Return the [x, y] coordinate for the center point of the cell that contains the specified text.  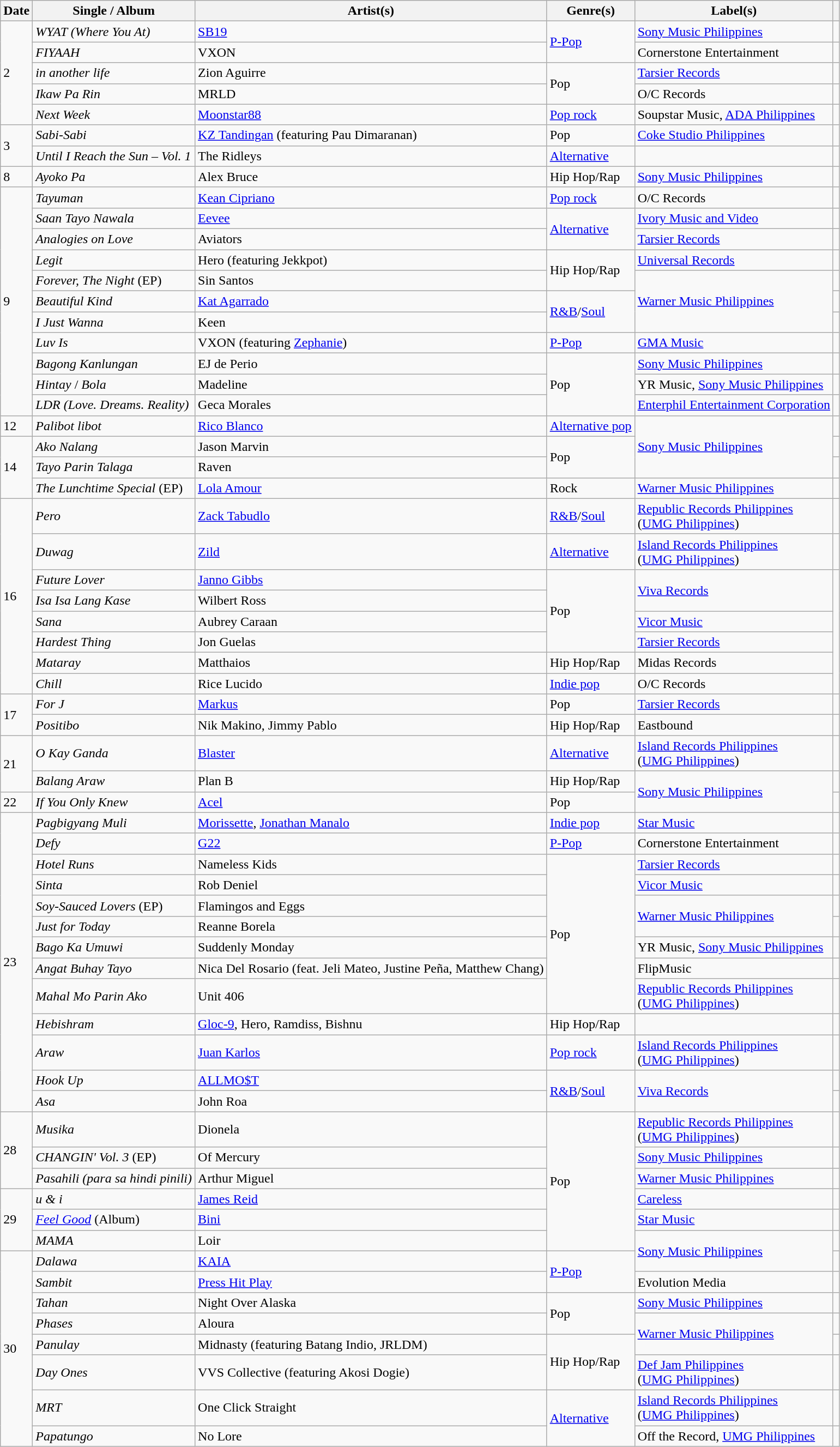
KAIA [371, 1261]
Wilbert Ross [371, 600]
Mataray [114, 663]
Kean Cipriano [371, 197]
Ivory Music and Video [734, 218]
Keen [371, 322]
Janno Gibbs [371, 580]
MRT [114, 1408]
Pasahili (para sa hindi pinili) [114, 1178]
in another life [114, 73]
For J [114, 704]
Balang Araw [114, 781]
Jason Marvin [371, 447]
30 [16, 1348]
WYAT (Where You At) [114, 32]
Markus [371, 704]
O Kay Ganda [114, 753]
Dalawa [114, 1261]
John Roa [371, 1101]
Sana [114, 621]
Loir [371, 1240]
MAMA [114, 1240]
Single / Album [114, 11]
Luv Is [114, 343]
Night Over Alaska [371, 1303]
Defy [114, 843]
Bini [371, 1220]
Beautiful Kind [114, 302]
Morissette, Jonathan Manalo [371, 823]
Midnasty (featuring Batang Indio, JRLDM) [371, 1344]
FlipMusic [734, 968]
Lola Amour [371, 488]
Rico Blanco [371, 426]
Blaster [371, 753]
16 [16, 596]
One Click Straight [371, 1408]
Ako Nalang [114, 447]
Nica Del Rosario (feat. Jeli Mateo, Justine Peña, Matthew Chang) [371, 968]
Musika [114, 1130]
Date [16, 11]
VVS Collective (featuring Akosi Dogie) [371, 1373]
No Lore [371, 1436]
Just for Today [114, 926]
21 [16, 763]
3 [16, 146]
Unit 406 [371, 997]
Careless [734, 1199]
Arthur Miguel [371, 1178]
Madeline [371, 384]
29 [16, 1220]
Aviators [371, 239]
Zack Tabudlo [371, 516]
Pagbigyang Muli [114, 823]
Geca Morales [371, 405]
Hero (featuring Jekkpot) [371, 260]
Juan Karlos [371, 1052]
Reanne Borela [371, 926]
Flamingos and Eggs [371, 906]
Alex Bruce [371, 177]
Sabi-Sabi [114, 135]
Angat Buhay Tayo [114, 968]
ALLMO$T [371, 1081]
Analogies on Love [114, 239]
Alternative pop [591, 426]
Feel Good (Album) [114, 1220]
VXON (featuring Zephanie) [371, 343]
Sinta [114, 885]
Press Hit Play [371, 1282]
Positibo [114, 725]
Eevee [371, 218]
FIYAAH [114, 52]
Araw [114, 1052]
Tahan [114, 1303]
KZ Tandingan (featuring Pau Dimaranan) [371, 135]
Evolution Media [734, 1282]
Genre(s) [591, 11]
Palibot libot [114, 426]
Chill [114, 684]
Sambit [114, 1282]
9 [16, 301]
Nameless Kids [371, 864]
Asa [114, 1101]
Zion Aguirre [371, 73]
Of Mercury [371, 1157]
Day Ones [114, 1373]
Isa Isa Lang Kase [114, 600]
Nik Makino, Jimmy Pablo [371, 725]
28 [16, 1150]
Matthaios [371, 663]
Next Week [114, 114]
GMA Music [734, 343]
Hebishram [114, 1024]
Bago Ka Umuwi [114, 947]
Phases [114, 1323]
Artist(s) [371, 11]
Legit [114, 260]
SB19 [371, 32]
EJ de Perio [371, 364]
Until I Reach the Sun – Vol. 1 [114, 156]
23 [16, 962]
Hotel Runs [114, 864]
I Just Wanna [114, 322]
Rock [591, 488]
Zild [371, 552]
Saan Tayo Nawala [114, 218]
Eastbound [734, 725]
The Lunchtime Special (EP) [114, 488]
Papatungo [114, 1436]
Def Jam Philippines(UMG Philippines) [734, 1373]
Forever, The Night (EP) [114, 281]
Acel [371, 802]
Soy-Sauced Lovers (EP) [114, 906]
VXON [371, 52]
The Ridleys [371, 156]
Moonstar88 [371, 114]
Aloura [371, 1323]
Soupstar Music, ADA Philippines [734, 114]
Hook Up [114, 1081]
Off the Record, UMG Philippines [734, 1436]
Future Lover [114, 580]
Mahal Mo Parin Ako [114, 997]
Duwag [114, 552]
Kat Agarrado [371, 302]
17 [16, 715]
Dionela [371, 1130]
Label(s) [734, 11]
2 [16, 73]
G22 [371, 843]
Gloc-9, Hero, Ramdiss, Bishnu [371, 1024]
22 [16, 802]
Panulay [114, 1344]
Coke Studio Philippines [734, 135]
Hardest Thing [114, 642]
Raven [371, 467]
Aubrey Caraan [371, 621]
CHANGIN' Vol. 3 (EP) [114, 1157]
Enterphil Entertainment Corporation [734, 405]
Midas Records [734, 663]
Plan B [371, 781]
Hintay / Bola [114, 384]
Bagong Kanlungan [114, 364]
Suddenly Monday [371, 947]
Ikaw Pa Rin [114, 94]
Jon Guelas [371, 642]
MRLD [371, 94]
8 [16, 177]
James Reid [371, 1199]
Universal Records [734, 260]
Rob Deniel [371, 885]
Pero [114, 516]
u & i [114, 1199]
Tayuman [114, 197]
12 [16, 426]
Sin Santos [371, 281]
Tayo Parin Talaga [114, 467]
14 [16, 467]
If You Only Knew [114, 802]
Ayoko Pa [114, 177]
LDR (Love. Dreams. Reality) [114, 405]
Rice Lucido [371, 684]
